Locate the cell with the specified text and output its (x, y) center coordinate. 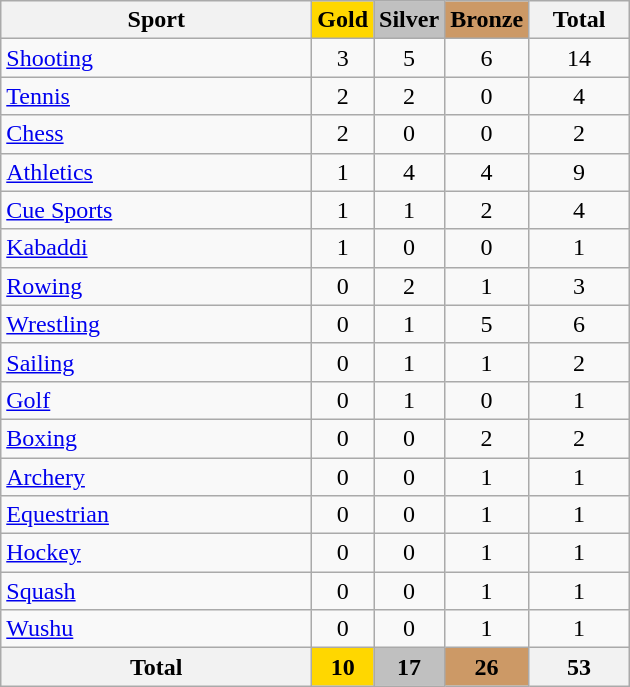
Boxing (156, 438)
53 (580, 667)
Cue Sports (156, 210)
Rowing (156, 286)
Squash (156, 591)
Wrestling (156, 324)
Silver (410, 20)
10 (343, 667)
Tennis (156, 96)
Equestrian (156, 515)
Bronze (487, 20)
Archery (156, 477)
Chess (156, 134)
9 (580, 172)
Wushu (156, 629)
14 (580, 58)
Shooting (156, 58)
17 (410, 667)
Golf (156, 400)
Sailing (156, 362)
Sport (156, 20)
Kabaddi (156, 248)
Gold (343, 20)
Athletics (156, 172)
Hockey (156, 553)
26 (487, 667)
